Locate the cell with the specified text and output its (x, y) center coordinate. 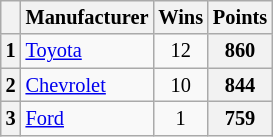
Toyota (88, 51)
860 (240, 51)
759 (240, 118)
3 (11, 118)
Manufacturer (88, 17)
Chevrolet (88, 85)
Wins (180, 17)
12 (180, 51)
Points (240, 17)
Ford (88, 118)
10 (180, 85)
2 (11, 85)
844 (240, 85)
